Scan for the cell matching the given text and deliver its [X, Y] coordinate at center. 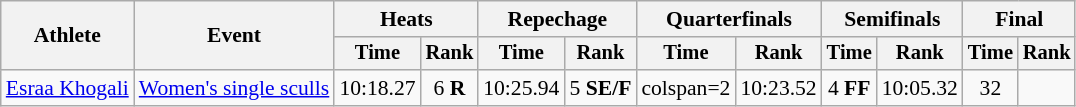
6 R [450, 88]
Final [1019, 19]
10:05.32 [920, 88]
Quarterfinals [728, 19]
colspan=2 [686, 88]
Event [234, 36]
Esraa Khogali [68, 88]
Athlete [68, 36]
Repechage [557, 19]
Women's single sculls [234, 88]
10:25.94 [521, 88]
10:18.27 [377, 88]
32 [990, 88]
Semifinals [892, 19]
4 FF [850, 88]
Heats [406, 19]
10:23.52 [778, 88]
5 SE/F [600, 88]
